Detect which cell encompasses the target text, then output its [X, Y] center coordinate. 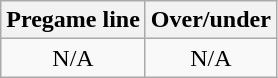
Pregame line [74, 20]
Over/under [210, 20]
